Locate the cell with the specified text and output its (X, Y) center coordinate. 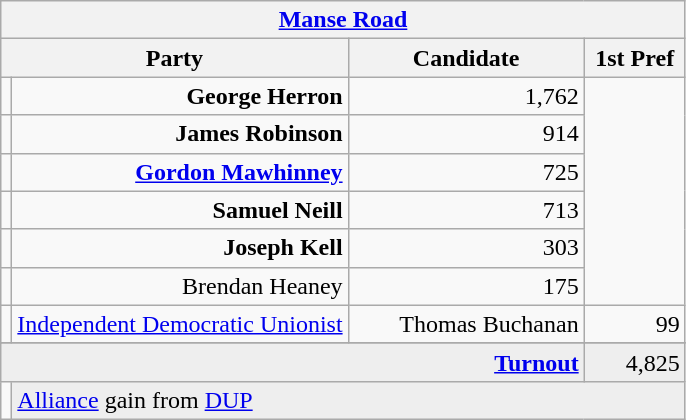
713 (466, 210)
Gordon Mawhinney (180, 172)
James Robinson (180, 134)
Thomas Buchanan (466, 324)
Alliance gain from DUP (348, 400)
Candidate (466, 58)
1,762 (466, 96)
99 (634, 324)
303 (466, 248)
George Herron (180, 96)
4,825 (634, 362)
175 (466, 286)
1st Pref (634, 58)
Manse Road (343, 20)
725 (466, 172)
Brendan Heaney (180, 286)
Joseph Kell (180, 248)
Turnout (292, 362)
Party (174, 58)
914 (466, 134)
Independent Democratic Unionist (180, 324)
Samuel Neill (180, 210)
